Search for the cell housing the specified text and yield its [X, Y] center coordinate. 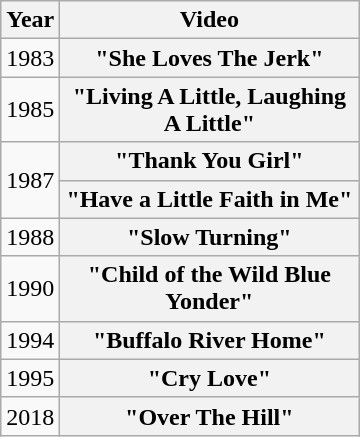
2018 [30, 416]
1995 [30, 378]
Video [210, 20]
1990 [30, 288]
"Have a Little Faith in Me" [210, 199]
"Slow Turning" [210, 237]
"Buffalo River Home" [210, 340]
"Cry Love" [210, 378]
"Over The Hill" [210, 416]
1994 [30, 340]
1985 [30, 110]
"She Loves The Jerk" [210, 58]
Year [30, 20]
1987 [30, 180]
"Living A Little, Laughing A Little" [210, 110]
"Child of the Wild Blue Yonder" [210, 288]
1988 [30, 237]
1983 [30, 58]
"Thank You Girl" [210, 161]
